Extract the [x, y] coordinate from the center of the cell holding the provided text.  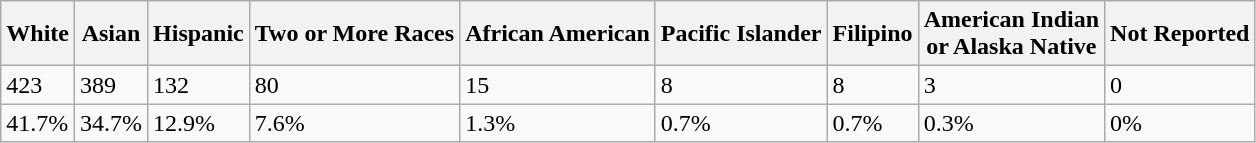
0.3% [1011, 123]
Two or More Races [354, 34]
African American [558, 34]
3 [1011, 85]
1.3% [558, 123]
423 [38, 85]
Pacific Islander [741, 34]
7.6% [354, 123]
41.7% [38, 123]
Not Reported [1180, 34]
80 [354, 85]
0% [1180, 123]
389 [110, 85]
Asian [110, 34]
12.9% [199, 123]
15 [558, 85]
Hispanic [199, 34]
Filipino [872, 34]
132 [199, 85]
White [38, 34]
34.7% [110, 123]
American Indianor Alaska Native [1011, 34]
0 [1180, 85]
